Determine the (X, Y) coordinate at the center of the cell enclosing the given text.  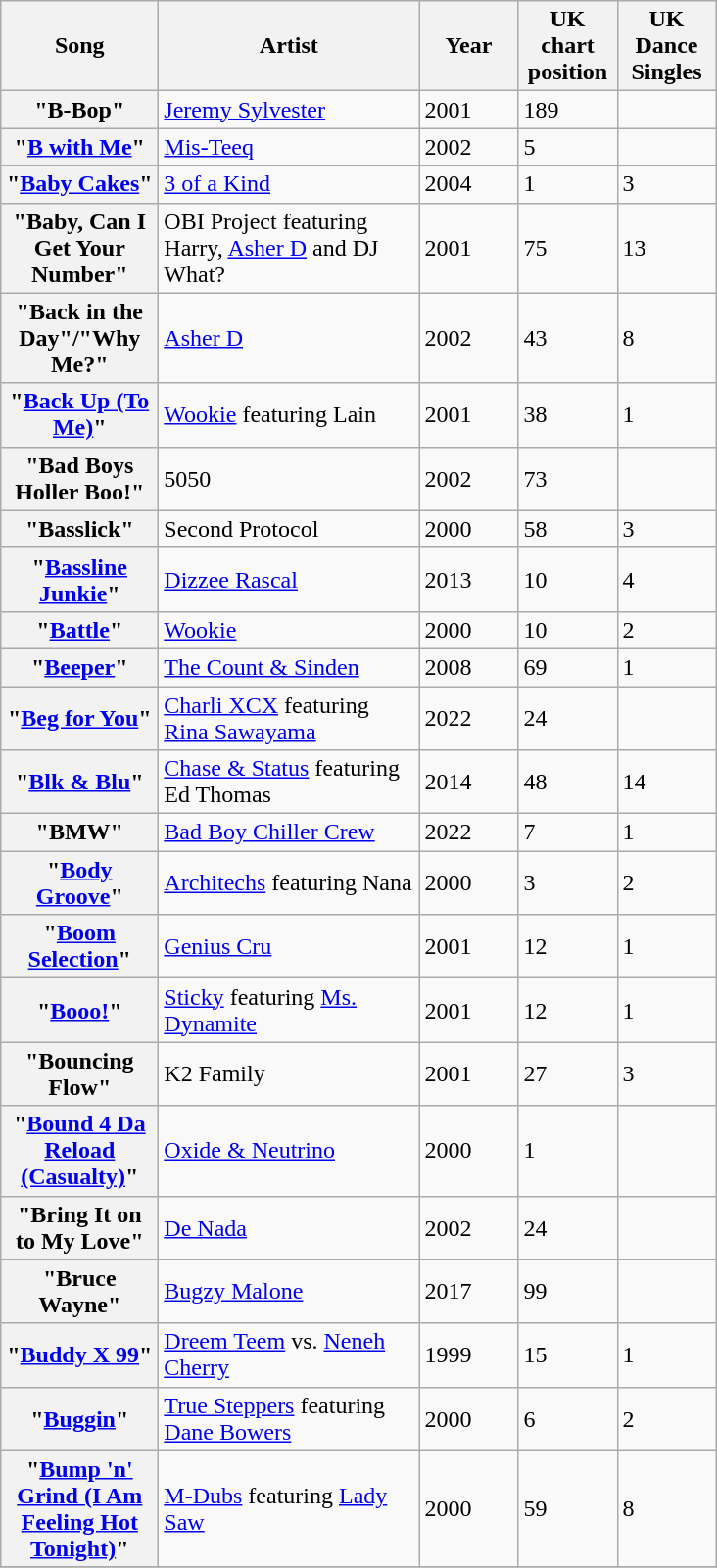
27 (568, 1073)
De Nada (289, 1228)
Second Protocol (289, 529)
Mis-Teeq (289, 147)
UK chart position (568, 46)
"Beg for You" (80, 717)
73 (568, 478)
Bugzy Malone (289, 1291)
2008 (468, 667)
"Back in the Day"/"Why Me?" (80, 338)
43 (568, 338)
"Body Groove" (80, 883)
"Bump 'n' Grind (I Am Feeling Hot Tonight)" (80, 1508)
"Buddy X 99" (80, 1355)
"Basslick" (80, 529)
M-Dubs featuring Lady Saw (289, 1508)
Oxide & Neutrino (289, 1151)
"Bound 4 Da Reload (Casualty)" (80, 1151)
"Bring It on to My Love" (80, 1228)
Genius Cru (289, 946)
Dizzee Rascal (289, 580)
Architechs featuring Nana (289, 883)
3 of a Kind (289, 184)
K2 Family (289, 1073)
14 (666, 782)
2017 (468, 1291)
5050 (289, 478)
69 (568, 667)
"B with Me" (80, 147)
"Baby Cakes" (80, 184)
Bad Boy Chiller Crew (289, 832)
Song (80, 46)
"Blk & Blu" (80, 782)
"Bad Boys Holler Boo!" (80, 478)
"Bruce Wayne" (80, 1291)
38 (568, 415)
5 (568, 147)
Artist (289, 46)
"Boom Selection" (80, 946)
15 (568, 1355)
2004 (468, 184)
"Buggin" (80, 1418)
99 (568, 1291)
13 (666, 248)
The Count & Sinden (289, 667)
75 (568, 248)
Sticky featuring Ms. Dynamite (289, 1011)
Jeremy Sylvester (289, 110)
Asher D (289, 338)
6 (568, 1418)
1999 (468, 1355)
Dreem Teem vs. Neneh Cherry (289, 1355)
Chase & Status featuring Ed Thomas (289, 782)
"Booo!" (80, 1011)
Charli XCX featuring Rina Sawayama (289, 717)
59 (568, 1508)
"Baby, Can I Get Your Number" (80, 248)
2013 (468, 580)
4 (666, 580)
189 (568, 110)
2014 (468, 782)
"Battle" (80, 630)
Year (468, 46)
"Beeper" (80, 667)
Wookie (289, 630)
48 (568, 782)
7 (568, 832)
58 (568, 529)
"Bouncing Flow" (80, 1073)
"B-Bop" (80, 110)
True Steppers featuring Dane Bowers (289, 1418)
OBI Project featuring Harry, Asher D and DJ What? (289, 248)
Wookie featuring Lain (289, 415)
"Back Up (To Me)" (80, 415)
"Bassline Junkie" (80, 580)
"BMW" (80, 832)
UK Dance Singles (666, 46)
